Determine the (x, y) coordinate at the center of the cell enclosing the given text.  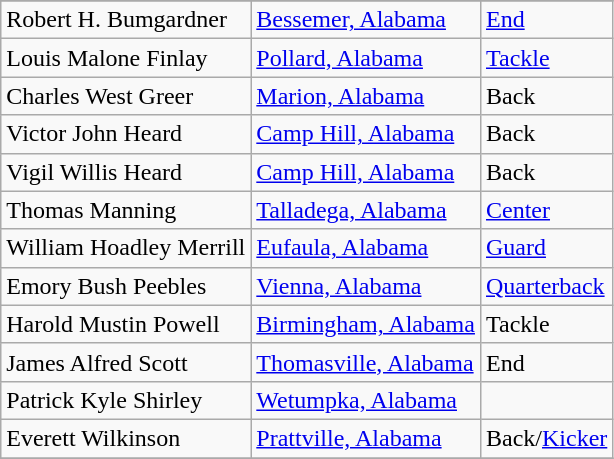
Charles West Greer (126, 96)
Marion, Alabama (366, 96)
Quarterback (546, 286)
Center (546, 210)
Back/Kicker (546, 438)
Vienna, Alabama (366, 286)
Patrick Kyle Shirley (126, 400)
Thomas Manning (126, 210)
Everett Wilkinson (126, 438)
Pollard, Alabama (366, 58)
Prattville, Alabama (366, 438)
Talladega, Alabama (366, 210)
Eufaula, Alabama (366, 248)
Bessemer, Alabama (366, 20)
Harold Mustin Powell (126, 324)
Victor John Heard (126, 134)
Birmingham, Alabama (366, 324)
William Hoadley Merrill (126, 248)
Wetumpka, Alabama (366, 400)
Thomasville, Alabama (366, 362)
Guard (546, 248)
Robert H. Bumgardner (126, 20)
Louis Malone Finlay (126, 58)
Vigil Willis Heard (126, 172)
Emory Bush Peebles (126, 286)
James Alfred Scott (126, 362)
